Find where the given text appears and provide that cell's center as [X, Y] coordinate. 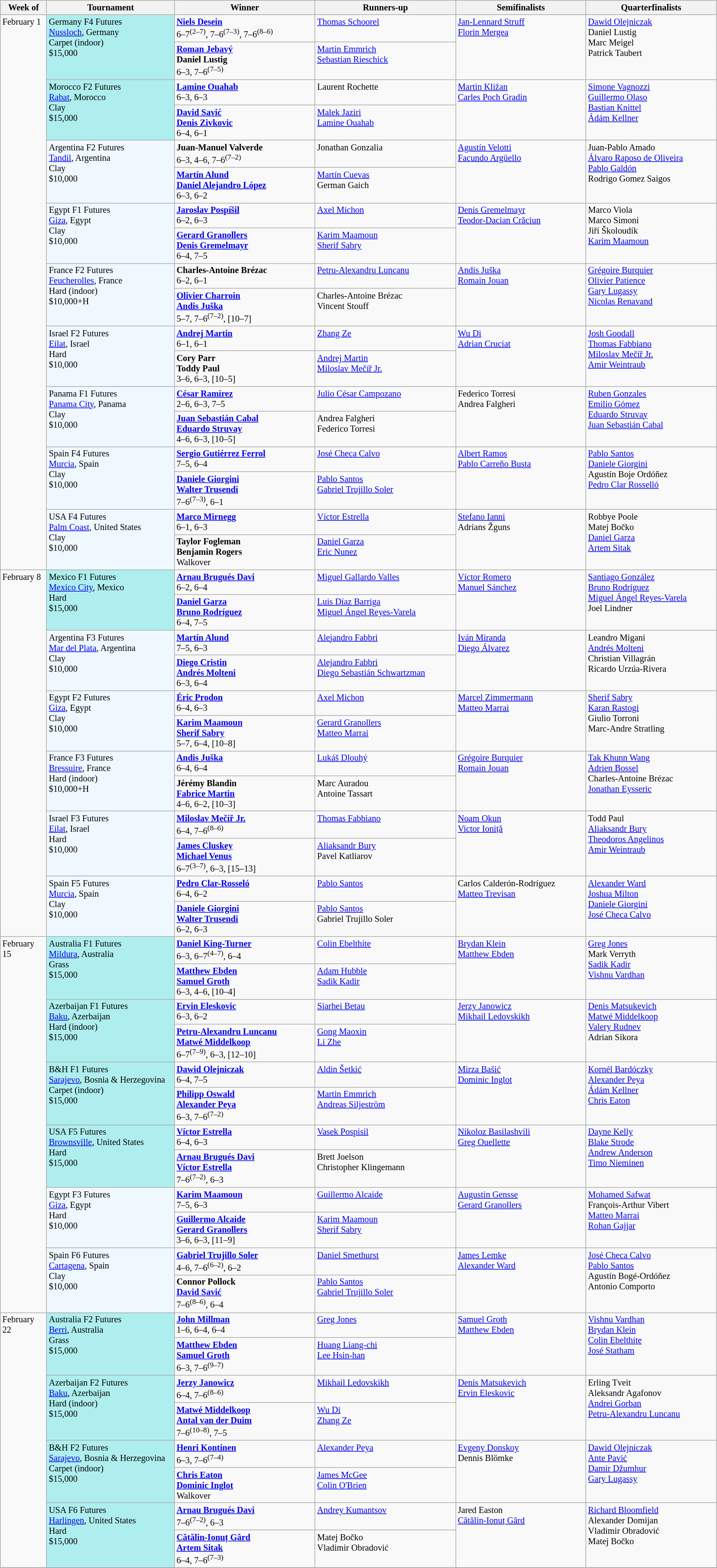
Roman Jebavý Daniel Lustig 6–3, 7–6(7–5) [245, 61]
Richard Bloomfield Alexander Domijan Vladimir Obradović Matej Bočko [652, 1535]
Olivier Charroin Andis Juška 5–7, 7–6(7–2), [10–7] [245, 307]
Martin Emmrich Andreas Siljeström [386, 1106]
Gabriel Trujillo Soler 4–6, 7–6(6–2), 6–2 [245, 1261]
Egypt F2 Futures Giza, Egypt Clay $10,000 [111, 720]
Albert Ramos Pablo Carreño Busta [521, 478]
Arnau Brugués Davi 7–6(7–2), 6–3 [245, 1517]
Daniel King-Turner 6–3, 6–7(4–7), 6–4 [245, 950]
Daniele Giorgini Walter Trusendi 7–6(7–3), 6–1 [245, 491]
USA F5 Futures Brownsville, United States Hard $15,000 [111, 1156]
Juan-Manuel Valverde 6–3, 4–6, 7–6(7–2) [245, 153]
Dayne Kelly Blake Strode Andrew Anderson Timo Nieminen [652, 1156]
Miguel Gallardo Valles [386, 582]
Brett Joelson Christopher Klingemann [386, 1168]
Jared Easton Cătălin-Ionuț Gârd [521, 1535]
Evgeny Donskoy Dennis Blömke [521, 1472]
Connor Pollock David Savić 7–6(8–6), 6–4 [245, 1293]
John Millman 1–6, 6–4, 6–4 [245, 1325]
Andis Juška 6–4, 6–4 [245, 763]
February 22 [23, 1440]
Gerard Granollers Denis Gremelmayr 6–4, 7–5 [245, 245]
Pablo Santos Daniele Giorgini Agustín Boje Ordóñez Pedro Clar Rosselló [652, 478]
Thomas Fabbiano [386, 825]
Germany F4 Futures Nussloch, Germany Carpet (indoor) $15,000 [111, 47]
Denis Gremelmayr Teodor-Dacian Crăciun [521, 233]
Greg Jones Mark Verryth Sadik Kadir Vishnu Vardhan [652, 968]
Sherif Sabry Karan Rastogi Giulio Torroni Marc-Andre Stratling [652, 720]
Ervin Eleskovic 6–3, 6–2 [245, 1012]
Australia F2 Futures Berri, Australia Grass $15,000 [111, 1344]
Carlos Calderón-Rodríguez Matteo Trevisan [521, 906]
Pedro Clar-Rosseló 6–4, 6–2 [245, 888]
Mexico F1 Futures Mexico City, Mexico Hard $15,000 [111, 600]
Martín Cuevas German Gaich [386, 185]
Karim Maamoun 7–5, 6–3 [245, 1200]
Mirza Bašić Dominic Inglot [521, 1093]
Gong Maoxin Li Zhe [386, 1043]
Vasek Pospisil [386, 1137]
Simone Vagnozzi Guillermo Olaso Bastian Knittel Ádám Kellner [652, 110]
Grégoire Burquier Olivier Patience Gary Lugassy Nicolas Renavand [652, 295]
Daniel Garza Bruno Rodríguez 6–4, 7–5 [245, 612]
Charles-Antoine Brézac Vincent Stouff [386, 307]
France F3 Futures Bressuire, France Hard (indoor) $10,000+H [111, 781]
February 1 [23, 292]
Martín Alund Daniel Alejandro López 6–3, 6–2 [245, 185]
Jan-Lennard Struff Florin Mergea [521, 47]
Alejandro Fabbri Diego Sebastián Schwartzman [386, 673]
Chris Eaton Dominic Inglot Walkover [245, 1485]
Matthew Ebden Samuel Groth 6–3, 7–6(9–7) [245, 1357]
Laurent Rochette [386, 92]
Juan-Pablo Amado Álvaro Raposo de Oliveira Pablo Galdón Rodrigo Gomez Saigos [652, 172]
José Checa Calvo Pablo Santos Agustín Bogé-Ordóñez Antonio Comporto [652, 1280]
Alexander Ward Joshua Milton Daniele Giorgini José Checa Calvo [652, 906]
Greg Jones [386, 1325]
Jérémy Blandin Fabrice Martin 4–6, 6–2, [10–3] [245, 794]
Colin Ebelthite [386, 950]
Spain F4 Futures Murcia, Spain Clay $10,000 [111, 478]
Mohamed Safwat François-Arthur Vibert Matteo Marrai Rohan Gajjar [652, 1217]
Azerbaijan F1 Futures Baku, Azerbaijan Hard (indoor) $15,000 [111, 1031]
Charles-Antoine Brézac 6–2, 6–1 [245, 276]
Alejandro Fabbri [386, 643]
February 8 [23, 753]
Cătălin-Ionuț Gârd Artem Sitak 6–4, 7–6(7–3) [245, 1549]
Pablo Santos [386, 888]
Israel F2 Futures Eilat, Israel Hard $10,000 [111, 356]
Vishnu Vardhan Brydan Klein Colin Ebelthite José Statham [652, 1344]
Israel F3 Futures Eilat, Israel Hard $10,000 [111, 844]
Dawid Olejniczak Ante Pavić Damir Džumhur Gary Lugassy [652, 1472]
Julio César Campozano [386, 399]
Jaroslav Pospíšil 6–2, 6–3 [245, 215]
Arnau Brugués Davi Víctor Estrella 7–6(7–2), 6–3 [245, 1168]
Andrej Martin Miloslav Mečíř Jr. [386, 368]
Tak Khunn Wang Adrien Bossel Charles-Antoine Brézac Jonathan Eysseric [652, 781]
Guillermo Alcaide Gerard Granollers 3–6, 6–3, [11–9] [245, 1230]
Martín Alund 7–5, 6–3 [245, 643]
Ruben Gonzales Emilio Gómez Eduardo Struvay Juan Sebastián Cabal [652, 416]
Winner [245, 7]
Denis Matsukevich Ervin Eleskovic [521, 1408]
Aliaksandr Bury Pavel Katliarov [386, 857]
Lukáš Dlouhý [386, 763]
James Lemke Alexander Ward [521, 1280]
Santiago González Bruno Rodríguez Miguel Ángel Reyes-Varela Joel Lindner [652, 600]
Egypt F1 Futures Giza, Egypt Clay $10,000 [111, 233]
Robbye Poole Matej Bočko Daniel Garza Artem Sitak [652, 539]
Stefano Ianni Adrians Žguns [521, 539]
Jerzy Janowicz Mikhail Ledovskikh [521, 1031]
Arnau Brugués Davi 6–2, 6–4 [245, 582]
Miloslav Mečíř Jr. 6–4, 7–6(8–6) [245, 825]
Samuel Groth Matthew Ebden [521, 1344]
Víctor Estrella [386, 522]
Daniel Garza Eric Nunez [386, 552]
Mikhail Ledovskikh [386, 1389]
USA F4 Futures Palm Coast, United States Clay $10,000 [111, 539]
Marco Viola Marco Simoni Jiří Školoudík Karim Maamoun [652, 233]
Jerzy Janowicz 6–4, 7–6(8–6) [245, 1389]
Dawid Olejniczak Daniel Lustig Marc Meigel Patrick Taubert [652, 47]
César Ramírez 2–6, 6–3, 7–5 [245, 399]
Agustín Velotti Facundo Argüello [521, 172]
Zhang Ze [386, 338]
Semifinalists [521, 7]
Karim Maamoun Sherif Sabry 5–7, 6–4, [10–8] [245, 733]
Siarhei Betau [386, 1012]
Andrey Kumantsov [386, 1517]
Grégoire Burquier Romain Jouan [521, 781]
Brydan Klein Matthew Ebden [521, 968]
Petru-Alexandru Luncanu [386, 276]
Denis Matsukevich Matwé Middelkoop Valery Rudnev Adrian Sikora [652, 1031]
Daniele Giorgini Walter Trusendi 6–2, 6–3 [245, 919]
Matej Bočko Vladimir Obradović [386, 1549]
Lamine Ouahab 6–3, 6–3 [245, 92]
Nikoloz Basilashvili Greg Ouellette [521, 1156]
Huang Liang-chi Lee Hsin-han [386, 1357]
Panama F1 Futures Panama City, Panama Clay $10,000 [111, 416]
Runners-up [386, 7]
Martin Emmrich Sebastian Rieschick [386, 61]
Azerbaijan F2 Futures Baku, Azerbaijan Hard (indoor) $15,000 [111, 1408]
B&H F1 Futures Sarajevo, Bosnia & Herzegovina Carpet (indoor) $15,000 [111, 1093]
Guillermo Alcaide [386, 1200]
Marco Mirnegg 6–1, 6–3 [245, 522]
Andis Juška Romain Jouan [521, 295]
James McGee Colin O'Brien [386, 1485]
Augustin Gensse Gerard Granollers [521, 1217]
Spain F6 Futures Cartagena, Spain Clay $10,000 [111, 1280]
Spain F5 Futures Murcia, Spain Clay $10,000 [111, 906]
Erling Tveit Aleksandr Agafonov Andrei Gorban Petru-Alexandru Luncanu [652, 1408]
Josh Goodall Thomas Fabbiano Miloslav Mečíř Jr. Amir Weintraub [652, 356]
Jonathan Gonzalia [386, 153]
Thomas Schoorel [386, 29]
Week of [23, 7]
Iván Miranda Diego Álvarez [521, 660]
Noam Okun Victor Ioniță [521, 844]
USA F6 Futures Harlingen, United States Hard $15,000 [111, 1535]
Wu Di Adrian Cruciat [521, 356]
Alexander Peya [386, 1454]
Todd Paul Aliaksandr Bury Theodoros Angelinos Amir Weintraub [652, 844]
Henri Kontinen 6–3, 7–6(7–4) [245, 1454]
David Savić Denis Zivkovic 6–4, 6–1 [245, 123]
Matwé Middelkoop Antal van der Duim 7–6(10–8), 7–5 [245, 1422]
Andrej Martin 6–1, 6–1 [245, 338]
Philipp Oswald Alexander Peya 6–3, 7–6(7–2) [245, 1106]
Egypt F3 Futures Giza, Egypt Hard $10,000 [111, 1217]
Petru-Alexandru Luncanu Matwé Middelkoop 6–7(7–9), 6–3, [12–10] [245, 1043]
James Cluskey Michael Venus 6–7(3–7), 6–3, [15–13] [245, 857]
Marcel Zimmermann Matteo Marrai [521, 720]
Cory Parr Toddy Paul 3–6, 6–3, [10–5] [245, 368]
France F2 Futures Feucherolles, France Hard (indoor) $10,000+H [111, 295]
Daniel Smethurst [386, 1261]
Leandro Migani Andrés Molteni Christian Villagrán Ricardo Urzúa-Rivera [652, 660]
Marc Auradou Antoine Tassart [386, 794]
Kornél Bardóczky Alexander Peya Ádám Kellner Chris Eaton [652, 1093]
Matthew Ebden Samuel Groth 6–3, 4–6, [10–4] [245, 982]
Gerard Granollers Matteo Marrai [386, 733]
Aldin Šetkić [386, 1074]
Taylor Fogleman Benjamin Rogers Walkover [245, 552]
Federico Torresi Andrea Falgheri [521, 416]
Australia F1 Futures Mildura, Australia Grass $15,000 [111, 968]
Wu Di Zhang Ze [386, 1422]
Argentina F3 Futures Mar del Plata, Argentina Clay $10,000 [111, 660]
Sergio Gutiérrez Ferrol 7–5, 6–4 [245, 459]
Diego Cristin Andrés Molteni 6–3, 6–4 [245, 673]
Argentina F2 Futures Tandil, Argentina Clay $10,000 [111, 172]
Quarterfinalists [652, 7]
Luis Díaz Barriga Miguel Ángel Reyes-Varela [386, 612]
Víctor Estrella 6–4, 6–3 [245, 1137]
José Checa Calvo [386, 459]
Víctor Romero Manuel Sánchez [521, 600]
Morocco F2 Futures Rabat, Morocco Clay $15,000 [111, 110]
Juan Sebastián Cabal Eduardo Struvay 4–6, 6–3, [10–5] [245, 429]
Andrea Falgheri Federico Torresi [386, 429]
Malek Jaziri Lamine Ouahab [386, 123]
Tournament [111, 7]
February 15 [23, 1125]
Martin Kližan Carles Poch Gradin [521, 110]
B&H F2 Futures Sarajevo, Bosnia & Herzegovina Carpet (indoor) $15,000 [111, 1472]
Dawid Olejniczak 6–4, 7–5 [245, 1074]
Éric Prodon 6–4, 6–3 [245, 703]
Niels Desein 6–7(2–7), 7–6(7–3), 7–6(8–6) [245, 29]
Adam Hubble Sadik Kadir [386, 982]
